Locate the cell with the specified text and output its (X, Y) center coordinate. 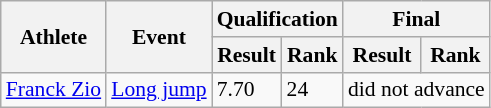
Athlete (54, 36)
Franck Zio (54, 90)
did not advance (416, 90)
Final (416, 19)
Long jump (158, 90)
Qualification (278, 19)
7.70 (247, 90)
24 (312, 90)
Event (158, 36)
